For the text-containing cell, return its midpoint in [X, Y] coordinate format. 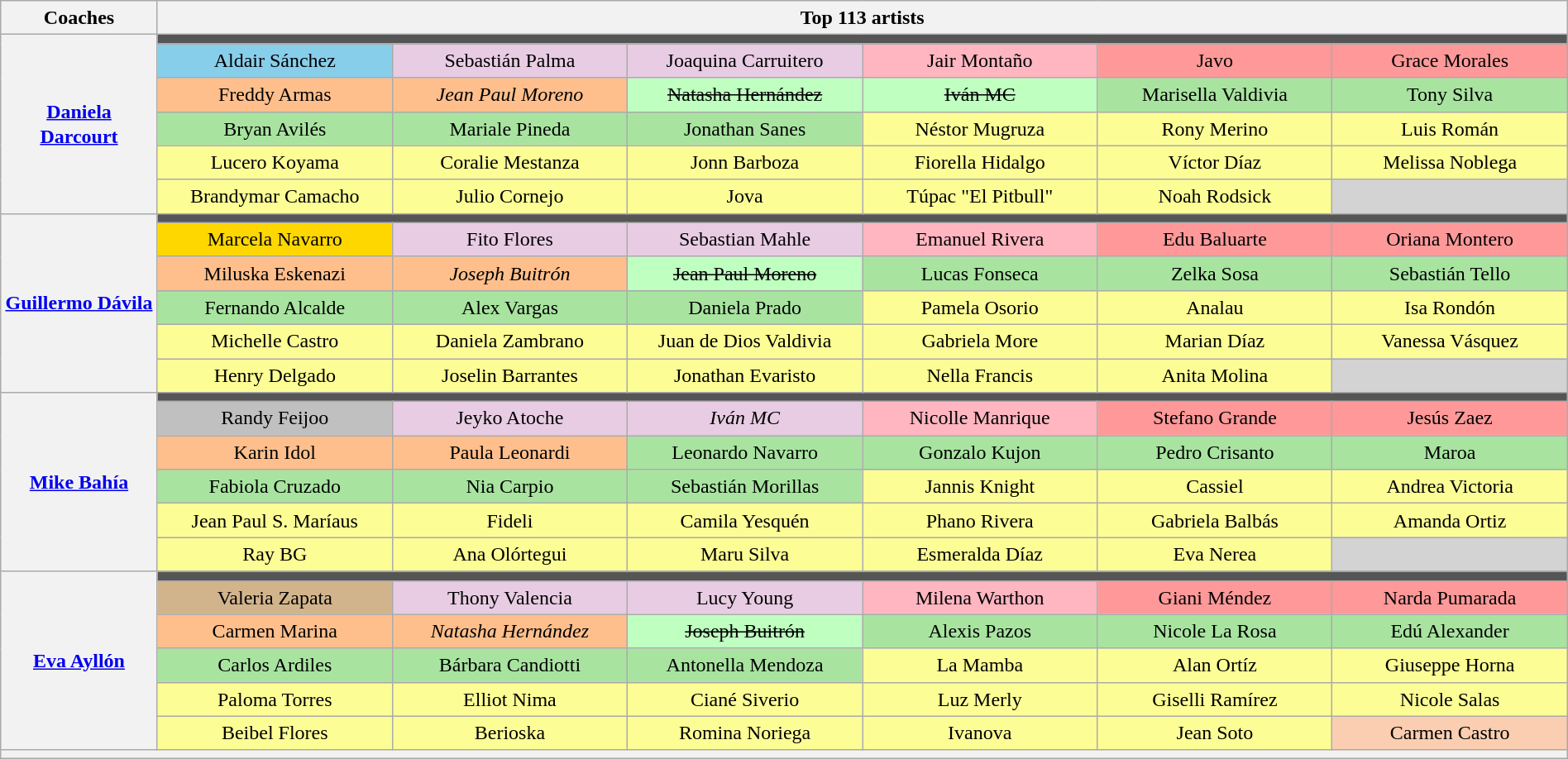
Víctor Díaz [1215, 162]
Juan de Dios Valdivia [745, 341]
Oriana Montero [1450, 240]
Narda Pumarada [1450, 597]
Daniela Prado [745, 308]
Top 113 artists [862, 18]
Emanuel Rivera [980, 240]
Giselli Ramírez [1215, 699]
Sebastian Mahle [745, 240]
Rony Merino [1215, 129]
Néstor Mugruza [980, 129]
Romina Noriega [745, 733]
Ciané Siverio [745, 699]
Giani Méndez [1215, 597]
Fabiola Cruzado [275, 486]
Randy Feijoo [275, 418]
Elliot Nima [509, 699]
Jean Soto [1215, 733]
Marcela Navarro [275, 240]
Javo [1215, 61]
Lucero Koyama [275, 162]
Túpac "El Pitbull" [980, 197]
Alexis Pazos [980, 632]
Noah Rodsick [1215, 197]
Andrea Victoria [1450, 486]
Aldair Sánchez [275, 61]
Luis Román [1450, 129]
Coaches [79, 18]
Luz Merly [980, 699]
Jonathan Evaristo [745, 375]
Sebastián Morillas [745, 486]
Camila Yesquén [745, 521]
Bryan Avilés [275, 129]
Nicole Salas [1450, 699]
Maru Silva [745, 554]
Pamela Osorio [980, 308]
Ivanova [980, 733]
Lucas Fonseca [980, 273]
Sebastián Palma [509, 61]
Mike Bahía [79, 482]
Sebastián Tello [1450, 273]
Esmeralda Díaz [980, 554]
Valeria Zapata [275, 597]
Alex Vargas [509, 308]
Edu Baluarte [1215, 240]
Nicolle Manrique [980, 418]
Henry Delgado [275, 375]
Carmen Marina [275, 632]
Isa Rondón [1450, 308]
Beibel Flores [275, 733]
Zelka Sosa [1215, 273]
Fernando Alcalde [275, 308]
Eva Ayllón [79, 661]
Nia Carpio [509, 486]
Cassiel [1215, 486]
Carmen Castro [1450, 733]
Edú Alexander [1450, 632]
Antonella Mendoza [745, 665]
Berioska [509, 733]
Milena Warthon [980, 597]
Jova [745, 197]
Daniela Zambrano [509, 341]
Alan Ortíz [1215, 665]
Julio Cornejo [509, 197]
Eva Nerea [1215, 554]
La Mamba [980, 665]
Giuseppe Horna [1450, 665]
Analau [1215, 308]
Amanda Ortiz [1450, 521]
Ana Olórtegui [509, 554]
Guillermo Dávila [79, 303]
Pedro Crisanto [1215, 453]
Grace Morales [1450, 61]
Jesús Zaez [1450, 418]
Carlos Ardiles [275, 665]
Jonn Barboza [745, 162]
Nella Francis [980, 375]
Daniela Darcourt [79, 124]
Fiorella Hidalgo [980, 162]
Anita Molina [1215, 375]
Karin Idol [275, 453]
Paula Leonardi [509, 453]
Nicole La Rosa [1215, 632]
Miluska Eskenazi [275, 273]
Ray BG [275, 554]
Bárbara Candiotti [509, 665]
Leonardo Navarro [745, 453]
Paloma Torres [275, 699]
Marian Díaz [1215, 341]
Vanessa Vásquez [1450, 341]
Freddy Armas [275, 94]
Coralie Mestanza [509, 162]
Jeyko Atoche [509, 418]
Joaquina Carruitero [745, 61]
Phano Rivera [980, 521]
Gonzalo Kujon [980, 453]
Mariale Pineda [509, 129]
Fideli [509, 521]
Lucy Young [745, 597]
Thony Valencia [509, 597]
Fito Flores [509, 240]
Joselin Barrantes [509, 375]
Jonathan Sanes [745, 129]
Jannis Knight [980, 486]
Gabriela More [980, 341]
Stefano Grande [1215, 418]
Jair Montaño [980, 61]
Brandymar Camacho [275, 197]
Jean Paul S. Maríaus [275, 521]
Melissa Noblega [1450, 162]
Maroa [1450, 453]
Gabriela Balbás [1215, 521]
Tony Silva [1450, 94]
Michelle Castro [275, 341]
Marisella Valdivia [1215, 94]
